Return (x, y) of the center of cell containing provided text 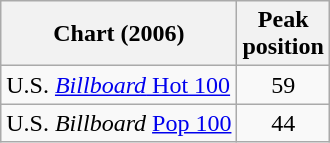
U.S. Billboard Pop 100 (119, 123)
Peakposition (283, 34)
44 (283, 123)
U.S. Billboard Hot 100 (119, 85)
Chart (2006) (119, 34)
59 (283, 85)
